Locate the cell with the specified text and output its [x, y] center coordinate. 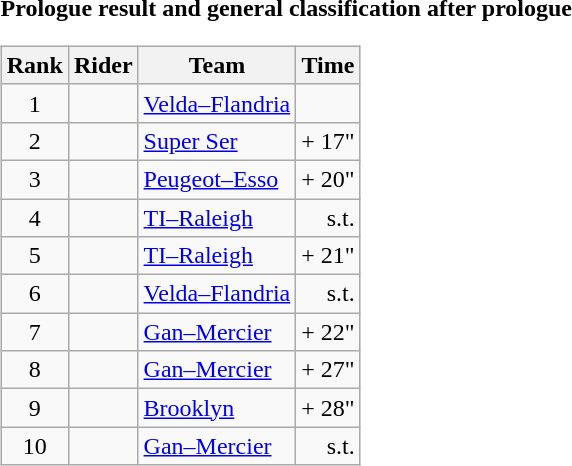
+ 20" [328, 179]
5 [34, 256]
8 [34, 370]
Peugeot–Esso [217, 179]
1 [34, 103]
Rank [34, 65]
7 [34, 332]
+ 17" [328, 141]
2 [34, 141]
+ 22" [328, 332]
9 [34, 408]
6 [34, 294]
+ 27" [328, 370]
Super Ser [217, 141]
Rider [103, 65]
4 [34, 217]
+ 28" [328, 408]
Team [217, 65]
10 [34, 446]
+ 21" [328, 256]
Time [328, 65]
3 [34, 179]
Brooklyn [217, 408]
